Determine the (X, Y) coordinate at the center of the cell enclosing the given text.  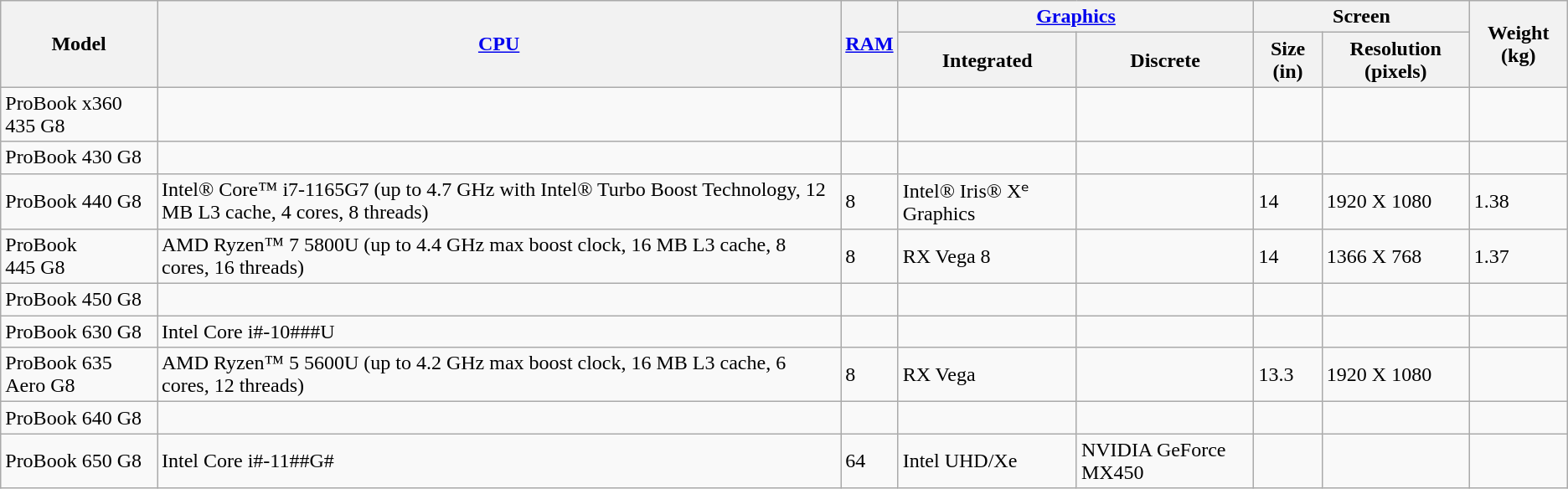
RX Vega (987, 375)
64 (869, 461)
Intel® Iris® Xᵉ Graphics (987, 201)
NVIDIA GeForce MX450 (1165, 461)
ProBook 630 G8 (79, 332)
ProBook 450 G8 (79, 300)
RAM (869, 44)
Graphics (1075, 17)
1.38 (1518, 201)
ProBook 650 G8 (79, 461)
Model (79, 44)
Resolution (pixels) (1395, 60)
Weight (kg) (1518, 44)
ProBook 640 G8 (79, 418)
1366 X 768 (1395, 256)
ProBook 430 G8 (79, 157)
Intel UHD/Xe (987, 461)
AMD Ryzen™ 7 5800U (up to 4.4 GHz max boost clock, 16 MB L3 cache, 8 cores, 16 threads) (499, 256)
Intel® Core™ i7-1165G7 (up to 4.7 GHz with Intel® Turbo Boost Technology, 12 MB L3 cache, 4 cores, 8 threads) (499, 201)
CPU (499, 44)
Size (in) (1288, 60)
Integrated (987, 60)
1.37 (1518, 256)
ProBook 635 Aero G8 (79, 375)
13.3 (1288, 375)
ProBook 440 G8 (79, 201)
RX Vega 8 (987, 256)
Screen (1362, 17)
Discrete (1165, 60)
ProBook x360 435 G8 (79, 114)
ProBook445 G8 (79, 256)
AMD Ryzen™ 5 5600U (up to 4.2 GHz max boost clock, 16 MB L3 cache, 6 cores, 12 threads) (499, 375)
Intel Core i#-11##G# (499, 461)
Intel Core i#-10###U (499, 332)
